Identify which cell holds the provided text, then report its (X, Y) central coordinate. 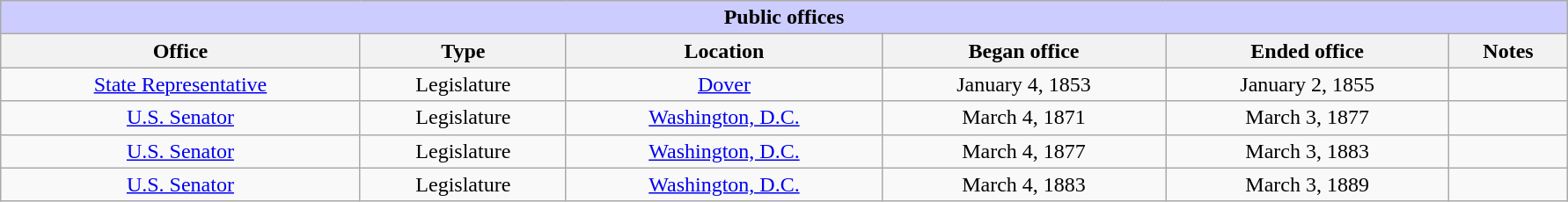
March 4, 1871 (1023, 118)
January 2, 1855 (1308, 84)
March 3, 1877 (1308, 118)
Location (723, 51)
March 3, 1889 (1308, 184)
March 4, 1883 (1023, 184)
January 4, 1853 (1023, 84)
Dover (723, 84)
Office (181, 51)
Public offices (785, 18)
March 3, 1883 (1308, 151)
Began office (1023, 51)
Ended office (1308, 51)
Type (463, 51)
Notes (1508, 51)
March 4, 1877 (1023, 151)
State Representative (181, 84)
